From the cell containing the given text, extract its center point as [X, Y] coordinate. 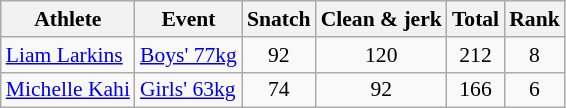
6 [534, 90]
Total [476, 19]
8 [534, 55]
166 [476, 90]
Snatch [279, 19]
Rank [534, 19]
Boys' 77kg [188, 55]
120 [382, 55]
Clean & jerk [382, 19]
212 [476, 55]
Event [188, 19]
Liam Larkins [68, 55]
Girls' 63kg [188, 90]
74 [279, 90]
Athlete [68, 19]
Michelle Kahi [68, 90]
